Identify which cell holds the provided text, then report its (X, Y) central coordinate. 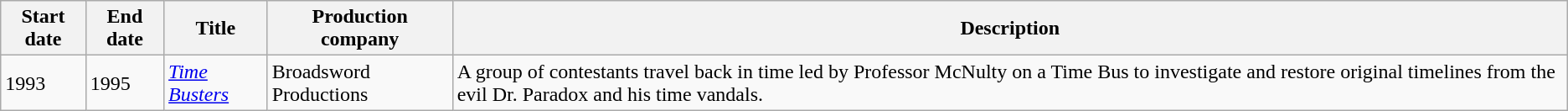
End date (124, 29)
1995 (124, 82)
Start date (44, 29)
Broadsword Productions (360, 82)
Production company (360, 29)
1993 (44, 82)
Description (1010, 29)
Time Busters (216, 82)
Title (216, 29)
